Extract the (X, Y) coordinate from the center of the cell holding the provided text.  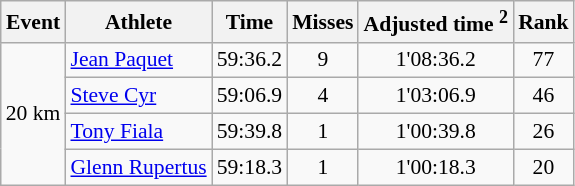
59:18.3 (250, 167)
26 (544, 132)
1'08:36.2 (436, 60)
20 km (34, 113)
Tony Fiala (138, 132)
Jean Paquet (138, 60)
59:36.2 (250, 60)
Glenn Rupertus (138, 167)
1'00:18.3 (436, 167)
Event (34, 22)
59:06.9 (250, 96)
4 (322, 96)
77 (544, 60)
Adjusted time 2 (436, 22)
Misses (322, 22)
Rank (544, 22)
46 (544, 96)
59:39.8 (250, 132)
Athlete (138, 22)
1'00:39.8 (436, 132)
20 (544, 167)
9 (322, 60)
1'03:06.9 (436, 96)
Steve Cyr (138, 96)
Time (250, 22)
